Find where the given text appears and provide that cell's center as (x, y) coordinate. 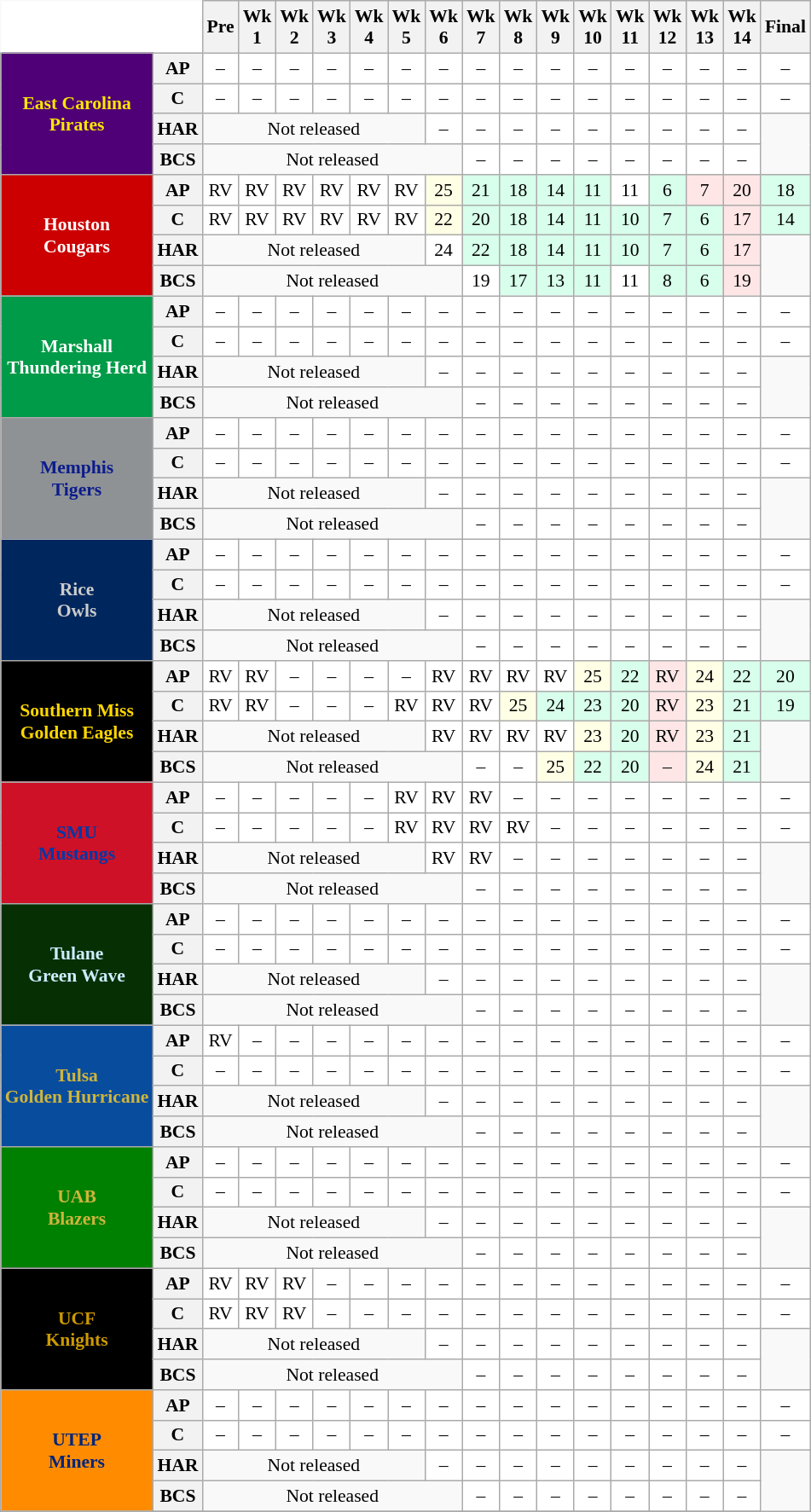
SMUMustangs (77, 843)
Wk9 (555, 27)
Wk11 (630, 27)
HoustonCougars (77, 235)
Wk12 (668, 27)
TulaneGreen Wave (77, 965)
Wk4 (369, 27)
Wk5 (406, 27)
MarshallThundering Herd (77, 356)
Southern MissGolden Eagles (77, 721)
Wk2 (294, 27)
MemphisTigers (77, 478)
RiceOwls (77, 600)
Wk7 (481, 27)
Wk14 (742, 27)
TulsaGolden Hurricane (77, 1086)
UABBlazers (77, 1208)
Wk13 (704, 27)
Wk6 (443, 27)
Wk8 (518, 27)
Wk1 (258, 27)
8 (668, 281)
Pre (220, 27)
Wk3 (332, 27)
Final (785, 27)
East CarolinaPirates (77, 113)
UTEPMiners (77, 1451)
UCFKnights (77, 1329)
13 (555, 281)
Wk10 (593, 27)
